Identify which cell holds the provided text, then report its [X, Y] central coordinate. 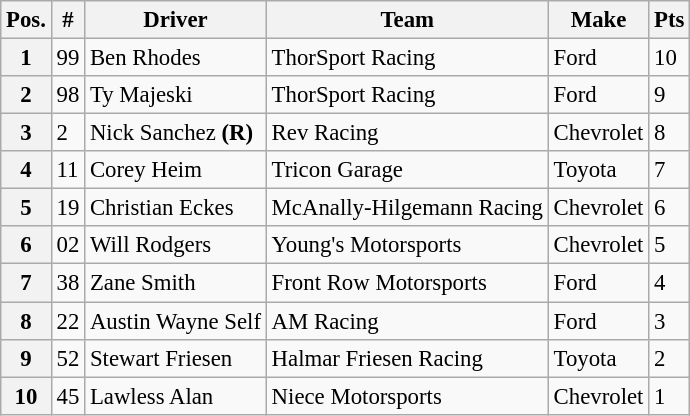
Stewart Friesen [176, 358]
Lawless Alan [176, 396]
Young's Motorsports [407, 245]
Zane Smith [176, 283]
22 [68, 321]
McAnally-Hilgemann Racing [407, 208]
Will Rodgers [176, 245]
Corey Heim [176, 170]
Team [407, 20]
Nick Sanchez (R) [176, 133]
Rev Racing [407, 133]
Christian Eckes [176, 208]
Ty Majeski [176, 95]
52 [68, 358]
Austin Wayne Self [176, 321]
02 [68, 245]
Front Row Motorsports [407, 283]
11 [68, 170]
45 [68, 396]
Pos. [26, 20]
Driver [176, 20]
Ben Rhodes [176, 58]
99 [68, 58]
Halmar Friesen Racing [407, 358]
Niece Motorsports [407, 396]
# [68, 20]
AM Racing [407, 321]
Make [598, 20]
38 [68, 283]
98 [68, 95]
19 [68, 208]
Tricon Garage [407, 170]
Pts [670, 20]
